Identify which cell holds the provided text, then report its (x, y) central coordinate. 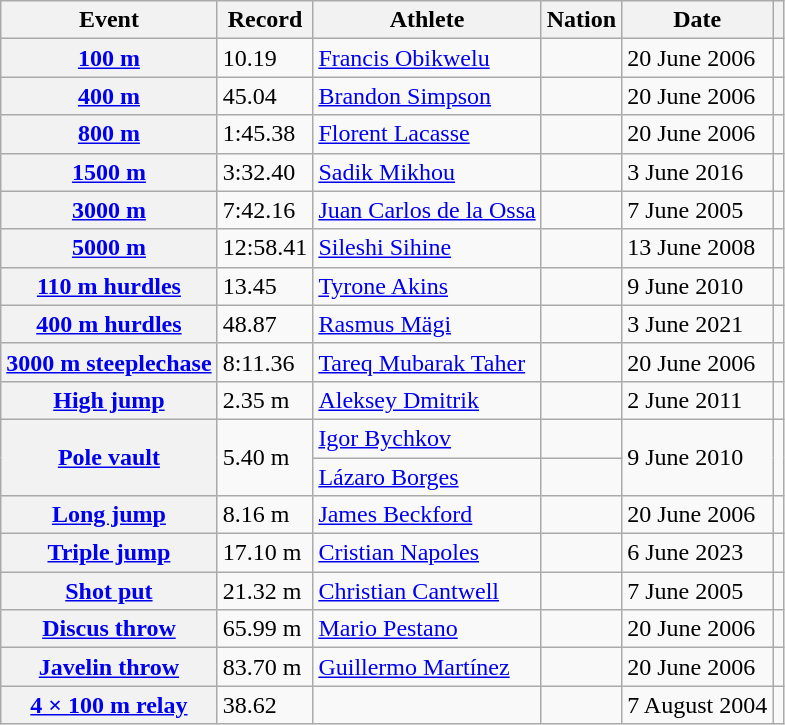
Sadik Mikhou (427, 172)
10.19 (265, 58)
Athlete (427, 20)
Discus throw (109, 629)
3000 m (109, 210)
Tareq Mubarak Taher (427, 362)
7:42.16 (265, 210)
James Beckford (427, 515)
38.62 (265, 705)
48.87 (265, 324)
400 m (109, 96)
Shot put (109, 591)
1:45.38 (265, 134)
Tyrone Akins (427, 286)
17.10 m (265, 553)
2 June 2011 (698, 400)
1500 m (109, 172)
Cristian Napoles (427, 553)
6 June 2023 (698, 553)
Guillermo Martínez (427, 667)
Juan Carlos de la Ossa (427, 210)
3 June 2021 (698, 324)
Igor Bychkov (427, 438)
Nation (581, 20)
Pole vault (109, 457)
45.04 (265, 96)
Sileshi Sihine (427, 248)
Mario Pestano (427, 629)
8.16 m (265, 515)
100 m (109, 58)
3:32.40 (265, 172)
Brandon Simpson (427, 96)
5.40 m (265, 457)
Event (109, 20)
Francis Obikwelu (427, 58)
110 m hurdles (109, 286)
High jump (109, 400)
800 m (109, 134)
400 m hurdles (109, 324)
13.45 (265, 286)
Triple jump (109, 553)
12:58.41 (265, 248)
21.32 m (265, 591)
65.99 m (265, 629)
2.35 m (265, 400)
Christian Cantwell (427, 591)
3000 m steeplechase (109, 362)
8:11.36 (265, 362)
Date (698, 20)
3 June 2016 (698, 172)
13 June 2008 (698, 248)
Lázaro Borges (427, 477)
5000 m (109, 248)
Aleksey Dmitrik (427, 400)
83.70 m (265, 667)
4 × 100 m relay (109, 705)
Record (265, 20)
Florent Lacasse (427, 134)
Javelin throw (109, 667)
Long jump (109, 515)
7 August 2004 (698, 705)
Rasmus Mägi (427, 324)
